Determine the [X, Y] coordinate at the center of the cell enclosing the given text.  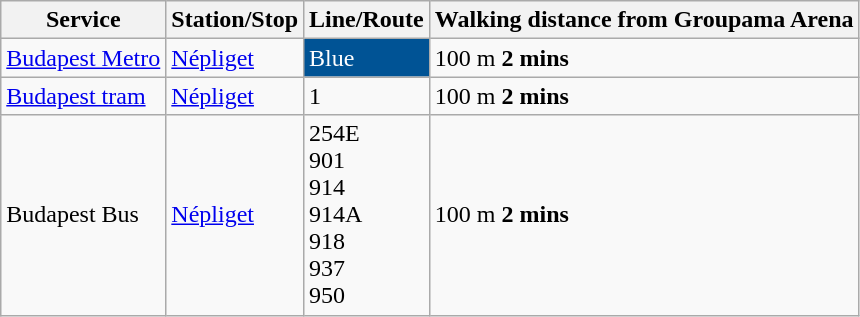
Station/Stop [235, 20]
Budapest tram [84, 96]
Blue [367, 58]
1 [367, 96]
Walking distance from Groupama Arena [644, 20]
254E 901914914A918937950 [367, 215]
Budapest Metro [84, 58]
Budapest Bus [84, 215]
Service [84, 20]
Line/Route [367, 20]
